Detect which cell encompasses the target text, then output its [X, Y] center coordinate. 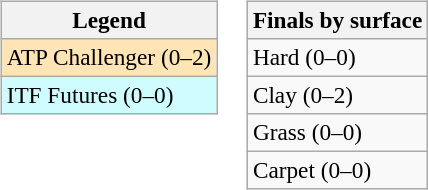
Carpet (0–0) [337, 171]
Legend [108, 20]
Grass (0–0) [337, 133]
Hard (0–0) [337, 57]
Finals by surface [337, 20]
Clay (0–2) [337, 95]
ITF Futures (0–0) [108, 95]
ATP Challenger (0–2) [108, 57]
